Pinpoint the cell where the given text exists, returning its [X, Y] midpoint coordinate. 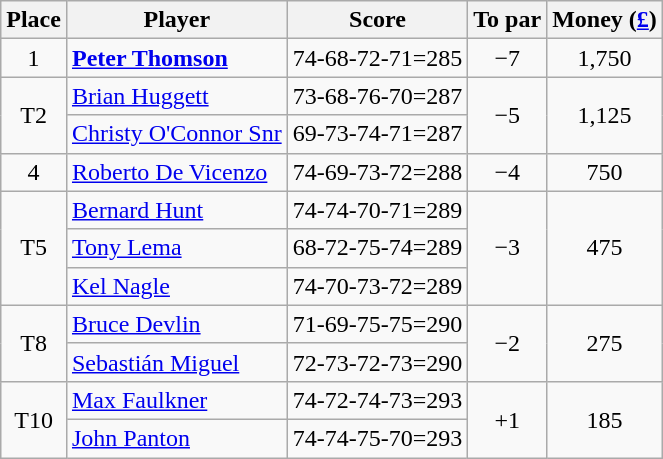
185 [605, 419]
74-72-74-73=293 [378, 400]
68-72-75-74=289 [378, 248]
Money (£) [605, 20]
+1 [508, 419]
1,750 [605, 58]
−2 [508, 343]
71-69-75-75=290 [378, 324]
Sebastián Miguel [176, 362]
275 [605, 343]
69-73-74-71=287 [378, 134]
−5 [508, 115]
74-74-75-70=293 [378, 438]
Kel Nagle [176, 286]
74-70-73-72=289 [378, 286]
Bernard Hunt [176, 210]
750 [605, 172]
Roberto De Vicenzo [176, 172]
T2 [34, 115]
74-69-73-72=288 [378, 172]
74-68-72-71=285 [378, 58]
475 [605, 248]
72-73-72-73=290 [378, 362]
John Panton [176, 438]
Brian Huggett [176, 96]
−4 [508, 172]
−7 [508, 58]
−3 [508, 248]
4 [34, 172]
74-74-70-71=289 [378, 210]
Tony Lema [176, 248]
73-68-76-70=287 [378, 96]
Peter Thomson [176, 58]
Score [378, 20]
To par [508, 20]
Christy O'Connor Snr [176, 134]
Player [176, 20]
T8 [34, 343]
Bruce Devlin [176, 324]
Max Faulkner [176, 400]
T5 [34, 248]
1,125 [605, 115]
T10 [34, 419]
Place [34, 20]
1 [34, 58]
